From the cell containing the given text, extract its center point as (X, Y) coordinate. 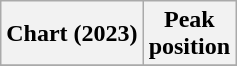
Chart (2023) (72, 34)
Peak position (189, 34)
